Search for the cell housing the specified text and yield its (x, y) center coordinate. 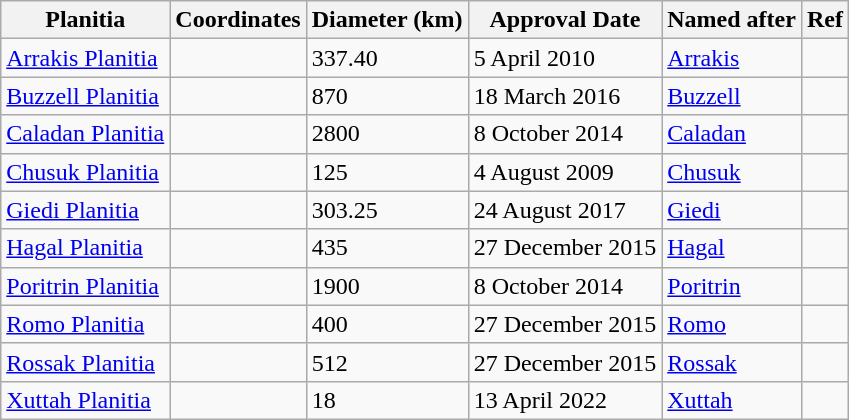
4 August 2009 (565, 172)
Arrakis (732, 58)
Giedi (732, 210)
Xuttah Planitia (86, 400)
435 (387, 248)
Buzzell (732, 96)
Named after (732, 20)
125 (387, 172)
Diameter (km) (387, 20)
Chusuk (732, 172)
400 (387, 324)
Chusuk Planitia (86, 172)
Planitia (86, 20)
Romo Planitia (86, 324)
13 April 2022 (565, 400)
18 (387, 400)
Arrakis Planitia (86, 58)
Caladan Planitia (86, 134)
Rossak (732, 362)
337.40 (387, 58)
Coordinates (238, 20)
Poritrin (732, 286)
Hagal Planitia (86, 248)
512 (387, 362)
Approval Date (565, 20)
5 April 2010 (565, 58)
1900 (387, 286)
Hagal (732, 248)
Poritrin Planitia (86, 286)
Rossak Planitia (86, 362)
Caladan (732, 134)
Buzzell Planitia (86, 96)
18 March 2016 (565, 96)
Giedi Planitia (86, 210)
24 August 2017 (565, 210)
Ref (824, 20)
2800 (387, 134)
303.25 (387, 210)
Xuttah (732, 400)
870 (387, 96)
Romo (732, 324)
